Find where the given text appears and provide that cell's center as [X, Y] coordinate. 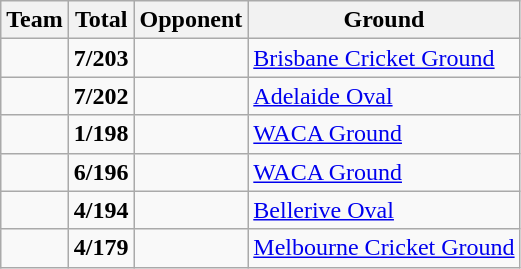
Ground [384, 20]
6/196 [101, 172]
Melbourne Cricket Ground [384, 248]
1/198 [101, 134]
Adelaide Oval [384, 96]
7/203 [101, 58]
Opponent [191, 20]
7/202 [101, 96]
Brisbane Cricket Ground [384, 58]
Bellerive Oval [384, 210]
Team [35, 20]
Total [101, 20]
4/179 [101, 248]
4/194 [101, 210]
